Return (x, y) of the center of cell containing provided text 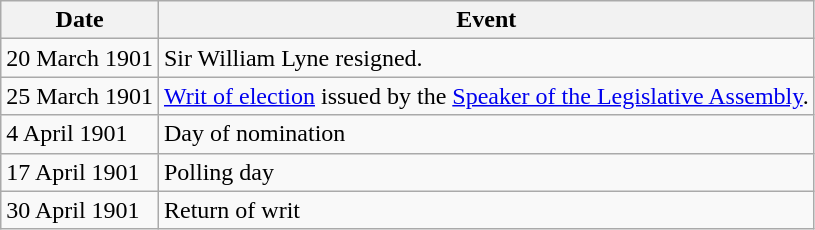
17 April 1901 (80, 172)
25 March 1901 (80, 96)
Date (80, 20)
4 April 1901 (80, 134)
Day of nomination (486, 134)
20 March 1901 (80, 58)
Polling day (486, 172)
Return of writ (486, 210)
30 April 1901 (80, 210)
Writ of election issued by the Speaker of the Legislative Assembly. (486, 96)
Event (486, 20)
Sir William Lyne resigned. (486, 58)
